Return the [X, Y] coordinate for the center point of the cell that contains the specified text.  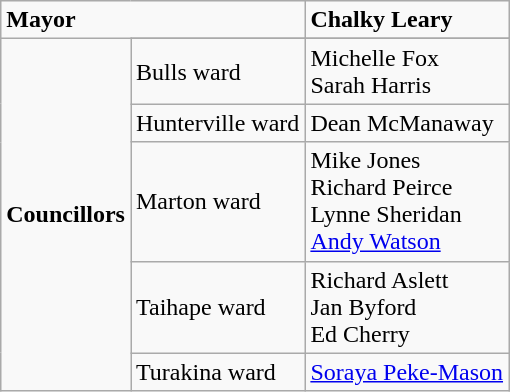
Chalky Leary [407, 20]
Turakina ward [217, 372]
Michelle FoxSarah Harris [407, 72]
Mayor [153, 20]
Dean McManaway [407, 123]
Councillors [66, 215]
Bulls ward [217, 72]
Soraya Peke-Mason [407, 372]
Mike JonesRichard PeirceLynne SheridanAndy Watson [407, 202]
Marton ward [217, 202]
Taihape ward [217, 307]
Richard AslettJan ByfordEd Cherry [407, 307]
Hunterville ward [217, 123]
